Identify which cell holds the provided text, then report its (X, Y) central coordinate. 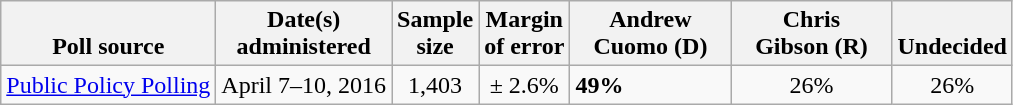
April 7–10, 2016 (304, 85)
1,403 (436, 85)
Undecided (952, 34)
Marginof error (524, 34)
± 2.6% (524, 85)
AndrewCuomo (D) (650, 34)
ChrisGibson (R) (812, 34)
Samplesize (436, 34)
Poll source (108, 34)
Public Policy Polling (108, 85)
49% (650, 85)
Date(s)administered (304, 34)
